Provide the [x, y] coordinate of the cell's center where the given text is located.  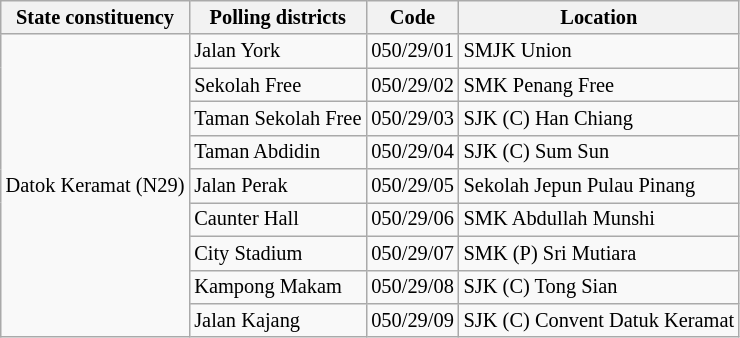
SJK (C) Han Chiang [599, 118]
050/29/07 [412, 253]
Location [599, 17]
050/29/04 [412, 152]
Sekolah Free [278, 85]
050/29/08 [412, 287]
Polling districts [278, 17]
050/29/09 [412, 320]
City Stadium [278, 253]
Jalan Kajang [278, 320]
050/29/03 [412, 118]
Caunter Hall [278, 219]
State constituency [96, 17]
Code [412, 17]
050/29/02 [412, 85]
050/29/06 [412, 219]
SMK Abdullah Munshi [599, 219]
Sekolah Jepun Pulau Pinang [599, 186]
050/29/01 [412, 51]
Taman Sekolah Free [278, 118]
050/29/05 [412, 186]
SMJK Union [599, 51]
Jalan Perak [278, 186]
Datok Keramat (N29) [96, 186]
Taman Abdidin [278, 152]
SMK Penang Free [599, 85]
SMK (P) Sri Mutiara [599, 253]
Jalan York [278, 51]
SJK (C) Convent Datuk Keramat [599, 320]
SJK (C) Sum Sun [599, 152]
SJK (C) Tong Sian [599, 287]
Kampong Makam [278, 287]
